From the cell containing the given text, extract its center point as (x, y) coordinate. 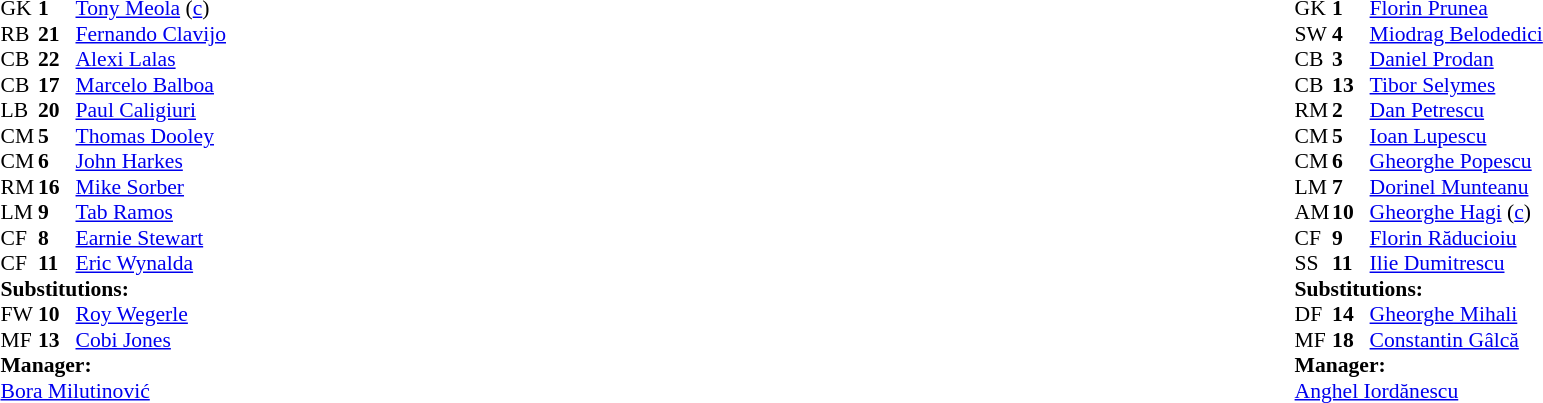
Fernando Clavijo (151, 34)
Constantin Gâlcă (1456, 340)
2 (1351, 111)
3 (1351, 59)
AM (1314, 213)
Daniel Prodan (1456, 59)
Alexi Lalas (151, 59)
FW (19, 315)
8 (57, 238)
Ilie Dumitrescu (1456, 263)
14 (1351, 315)
Thomas Dooley (151, 136)
Mike Sorber (151, 187)
Eric Wynalda (151, 263)
22 (57, 59)
Tab Ramos (151, 213)
18 (1351, 340)
17 (57, 85)
Florin Răducioiu (1456, 238)
7 (1351, 187)
21 (57, 34)
4 (1351, 34)
John Harkes (151, 161)
Paul Caligiuri (151, 111)
LB (19, 111)
Earnie Stewart (151, 238)
20 (57, 111)
Cobi Jones (151, 340)
RB (19, 34)
Gheorghe Popescu (1456, 161)
Roy Wegerle (151, 315)
Dan Petrescu (1456, 111)
Ioan Lupescu (1456, 136)
Marcelo Balboa (151, 85)
SS (1314, 263)
DF (1314, 315)
Dorinel Munteanu (1456, 187)
Miodrag Belodedici (1456, 34)
Gheorghe Mihali (1456, 315)
SW (1314, 34)
Tibor Selymes (1456, 85)
16 (57, 187)
Gheorghe Hagi (c) (1456, 213)
